Return the [x, y] coordinate for the center point of the cell that contains the specified text.  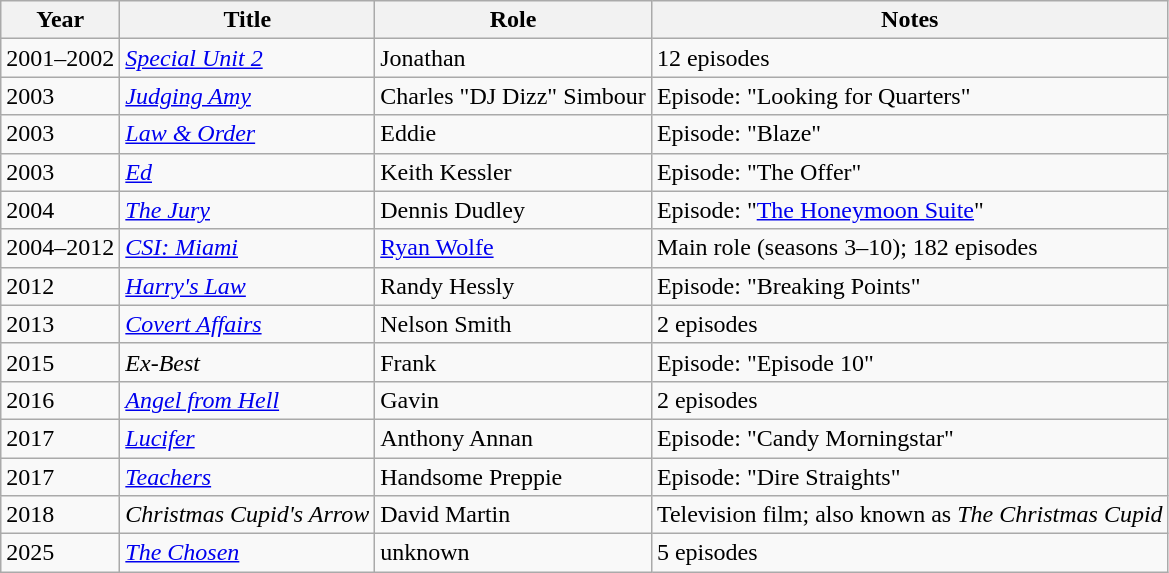
The Jury [248, 210]
Role [514, 20]
Law & Order [248, 134]
Angel from Hell [248, 400]
2025 [60, 553]
Judging Amy [248, 96]
Covert Affairs [248, 324]
2004–2012 [60, 248]
2004 [60, 210]
Episode: "Dire Straights" [910, 477]
Gavin [514, 400]
Notes [910, 20]
Episode: "The Honeymoon Suite" [910, 210]
Keith Kessler [514, 172]
Ed [248, 172]
The Chosen [248, 553]
12 episodes [910, 58]
Episode: "Blaze" [910, 134]
2016 [60, 400]
Nelson Smith [514, 324]
Teachers [248, 477]
Episode: "Looking for Quarters" [910, 96]
Dennis Dudley [514, 210]
Special Unit 2 [248, 58]
Lucifer [248, 438]
Ex-Best [248, 362]
2018 [60, 515]
Title [248, 20]
Handsome Preppie [514, 477]
Episode: "Candy Morningstar" [910, 438]
Television film; also known as The Christmas Cupid [910, 515]
David Martin [514, 515]
Frank [514, 362]
2001–2002 [60, 58]
Charles "DJ Dizz" Simbour [514, 96]
Ryan Wolfe [514, 248]
unknown [514, 553]
2012 [60, 286]
Jonathan [514, 58]
Episode: "The Offer" [910, 172]
Christmas Cupid's Arrow [248, 515]
Episode: "Episode 10" [910, 362]
Eddie [514, 134]
Main role (seasons 3–10); 182 episodes [910, 248]
CSI: Miami [248, 248]
Harry's Law [248, 286]
Episode: "Breaking Points" [910, 286]
Year [60, 20]
Randy Hessly [514, 286]
2013 [60, 324]
Anthony Annan [514, 438]
2015 [60, 362]
5 episodes [910, 553]
